Find where the given text appears and provide that cell's center as (x, y) coordinate. 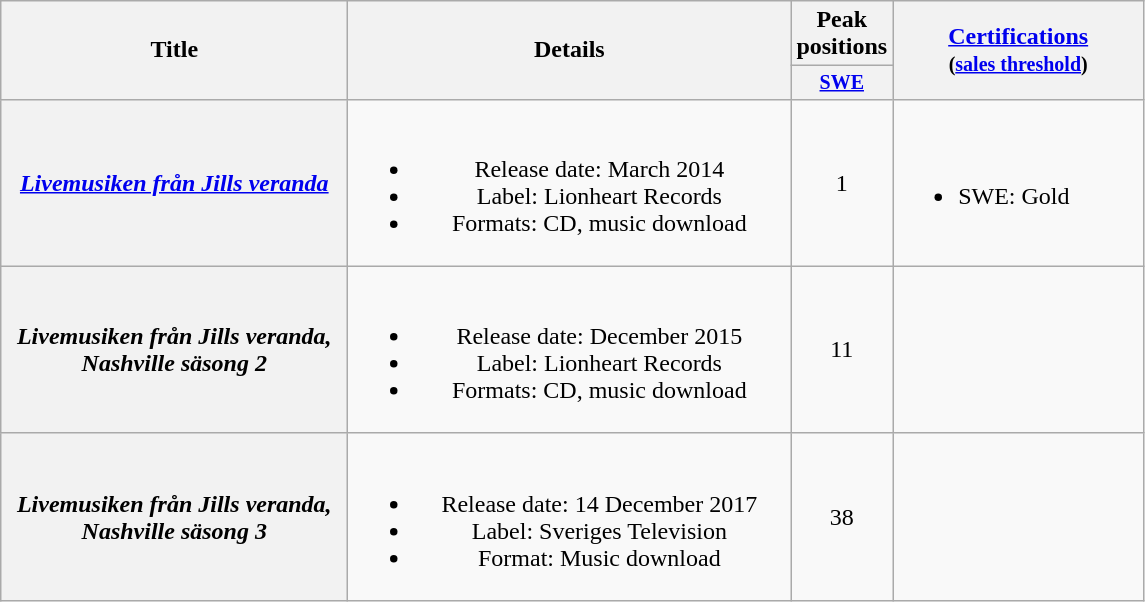
11 (842, 350)
Details (570, 50)
Livemusiken från Jills veranda (174, 182)
Peak positions (842, 34)
Livemusiken från Jills veranda, Nashville säsong 3 (174, 516)
Release date: December 2015Label: Lionheart RecordsFormats: CD, music download (570, 350)
Release date: March 2014Label: Lionheart RecordsFormats: CD, music download (570, 182)
38 (842, 516)
SWE (842, 82)
Livemusiken från Jills veranda, Nashville säsong 2 (174, 350)
Certifications(sales threshold) (1018, 50)
Title (174, 50)
1 (842, 182)
SWE: Gold (1018, 182)
Release date: 14 December 2017Label: Sveriges TelevisionFormat: Music download (570, 516)
